Detect which cell encompasses the target text, then output its [X, Y] center coordinate. 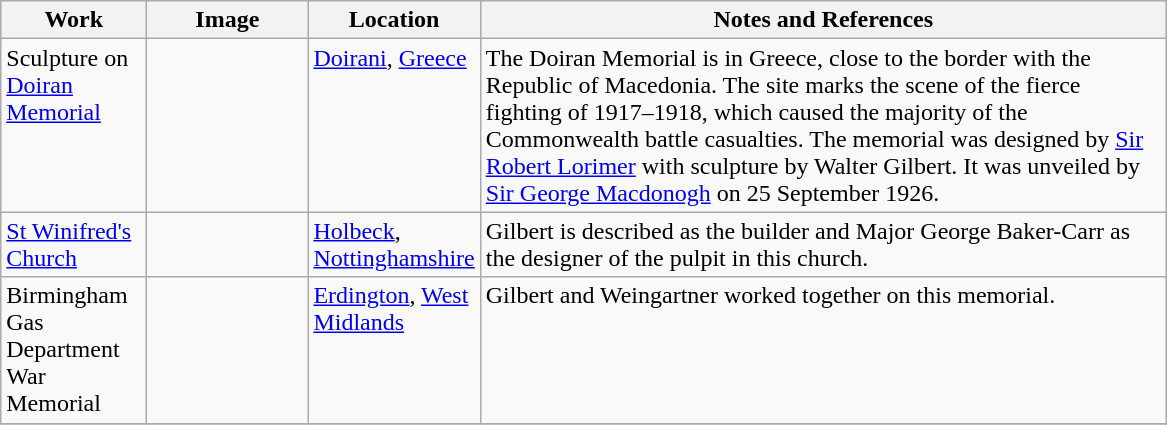
Gilbert and Weingartner worked together on this memorial. [823, 350]
Gilbert is described as the builder and Major George Baker-Carr as the designer of the pulpit in this church. [823, 244]
Sculpture on Doiran Memorial [74, 126]
Doirani, Greece [394, 126]
Birmingham Gas Department War Memorial [74, 350]
Work [74, 20]
Erdington, West Midlands [394, 350]
Image [228, 20]
Holbeck, Nottinghamshire [394, 244]
Notes and References [823, 20]
Location [394, 20]
St Winifred's Church [74, 244]
